Identify which cell holds the provided text, then report its (x, y) central coordinate. 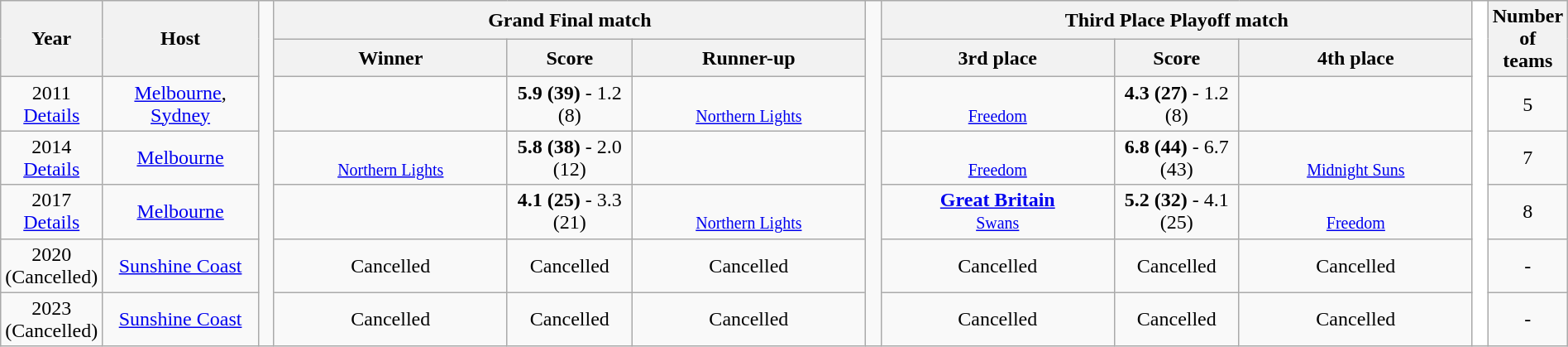
Winner (390, 58)
5.2 (32) - 4.1 (25) (1176, 212)
2017 Details (51, 212)
4th place (1355, 58)
5.8 (38) - 2.0 (12) (569, 157)
Year (51, 39)
7 (1527, 157)
2020 (Cancelled) (51, 265)
Runner-up (748, 58)
2014 Details (51, 157)
8 (1527, 212)
Third Place Playoff match (1176, 20)
Grand Final match (569, 20)
Host (180, 39)
4.1 (25) - 3.3 (21) (569, 212)
Midnight Suns (1355, 157)
Number of teams (1527, 39)
6.8 (44) - 6.7 (43) (1176, 157)
5.9 (39) - 1.2 (8) (569, 104)
4.3 (27) - 1.2 (8) (1176, 104)
2011 Details (51, 104)
Great BritainSwans (997, 212)
3rd place (997, 58)
2023 (Cancelled) (51, 320)
5 (1527, 104)
Melbourne, Sydney (180, 104)
